Pinpoint the cell where the given text exists, returning its (X, Y) midpoint coordinate. 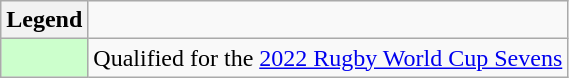
Legend (44, 20)
Qualified for the 2022 Rugby World Cup Sevens (328, 58)
